Return (X, Y) of the center of cell containing provided text 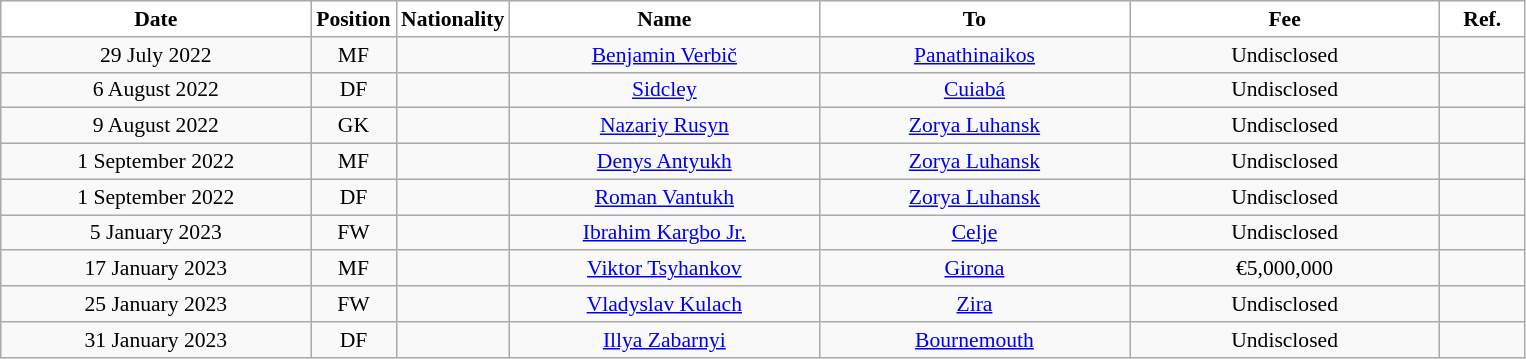
Benjamin Verbič (664, 55)
Position (354, 19)
GK (354, 126)
31 January 2023 (156, 340)
Sidcley (664, 90)
Nationality (452, 19)
Celje (974, 233)
9 August 2022 (156, 126)
Name (664, 19)
Illya Zabarnyi (664, 340)
Cuiabá (974, 90)
€5,000,000 (1285, 269)
29 July 2022 (156, 55)
Vladyslav Kulach (664, 304)
Panathinaikos (974, 55)
Denys Antyukh (664, 162)
Bournemouth (974, 340)
To (974, 19)
Girona (974, 269)
Nazariy Rusyn (664, 126)
Zira (974, 304)
25 January 2023 (156, 304)
Ref. (1482, 19)
Date (156, 19)
Ibrahim Kargbo Jr. (664, 233)
Viktor Tsyhankov (664, 269)
Roman Vantukh (664, 197)
17 January 2023 (156, 269)
Fee (1285, 19)
5 January 2023 (156, 233)
6 August 2022 (156, 90)
